Find where the given text appears and provide that cell's center as [x, y] coordinate. 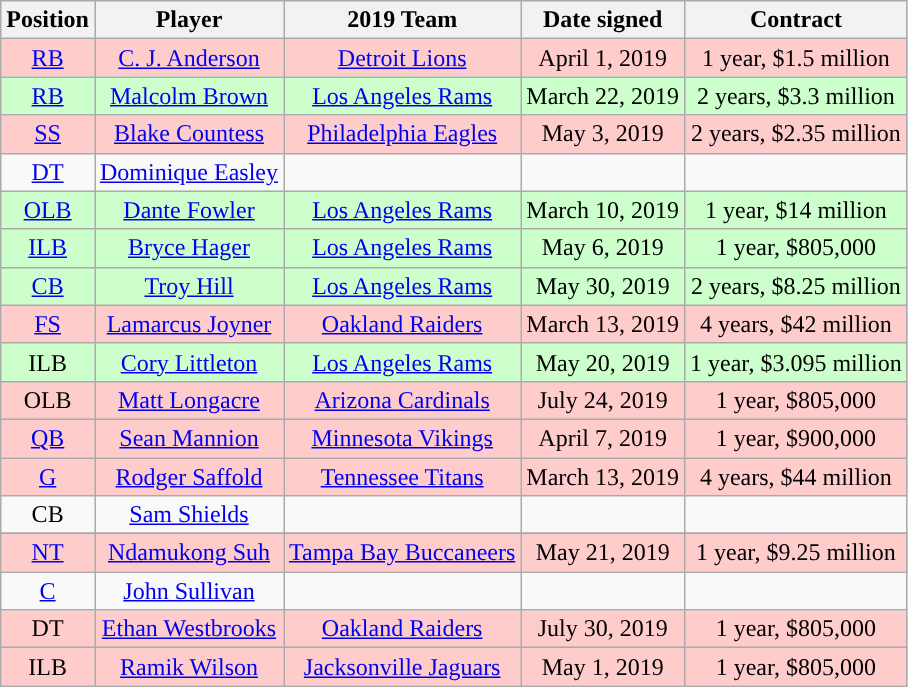
March 22, 2019 [603, 96]
Date signed [603, 20]
Ethan Westbrooks [188, 629]
May 1, 2019 [603, 667]
C [48, 591]
1 year, $1.5 million [796, 58]
NT [48, 553]
4 years, $42 million [796, 324]
Detroit Lions [402, 58]
2 years, $3.3 million [796, 96]
4 years, $44 million [796, 477]
Troy Hill [188, 286]
March 10, 2019 [603, 210]
Dante Fowler [188, 210]
Jacksonville Jaguars [402, 667]
May 6, 2019 [603, 248]
1 year, $3.095 million [796, 362]
May 3, 2019 [603, 134]
July 24, 2019 [603, 400]
May 20, 2019 [603, 362]
Lamarcus Joyner [188, 324]
Philadelphia Eagles [402, 134]
2 years, $8.25 million [796, 286]
Contract [796, 20]
C. J. Anderson [188, 58]
1 year, $900,000 [796, 438]
Tampa Bay Buccaneers [402, 553]
Sam Shields [188, 515]
Sean Mannion [188, 438]
Tennessee Titans [402, 477]
Dominique Easley [188, 172]
2 years, $2.35 million [796, 134]
Player [188, 20]
John Sullivan [188, 591]
April 7, 2019 [603, 438]
Position [48, 20]
Rodger Saffold [188, 477]
Matt Longacre [188, 400]
1 year, $14 million [796, 210]
FS [48, 324]
QB [48, 438]
May 30, 2019 [603, 286]
Blake Countess [188, 134]
Ramik Wilson [188, 667]
April 1, 2019 [603, 58]
Malcolm Brown [188, 96]
SS [48, 134]
Arizona Cardinals [402, 400]
Bryce Hager [188, 248]
Minnesota Vikings [402, 438]
1 year, $9.25 million [796, 553]
Ndamukong Suh [188, 553]
2019 Team [402, 20]
May 21, 2019 [603, 553]
July 30, 2019 [603, 629]
Cory Littleton [188, 362]
G [48, 477]
